Extract the [X, Y] coordinate from the center of the cell holding the provided text.  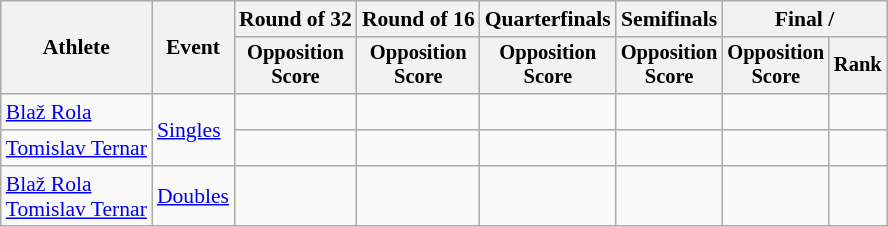
Singles [193, 130]
Quarterfinals [548, 19]
Round of 32 [296, 19]
Round of 16 [418, 19]
Blaž Rola [76, 112]
Athlete [76, 48]
Doubles [193, 196]
Blaž RolaTomislav Ternar [76, 196]
Event [193, 48]
Semifinals [670, 19]
Tomislav Ternar [76, 148]
Final / [804, 19]
Rank [858, 66]
